Identify which cell holds the provided text, then report its (x, y) central coordinate. 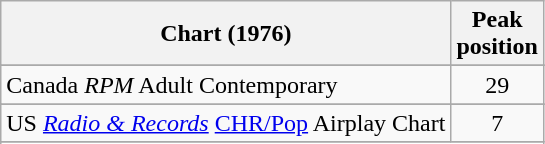
US Radio & Records CHR/Pop Airplay Chart (226, 123)
Canada RPM Adult Contemporary (226, 85)
7 (497, 123)
Peakposition (497, 34)
Chart (1976) (226, 34)
29 (497, 85)
